Identify which cell holds the provided text, then report its [x, y] central coordinate. 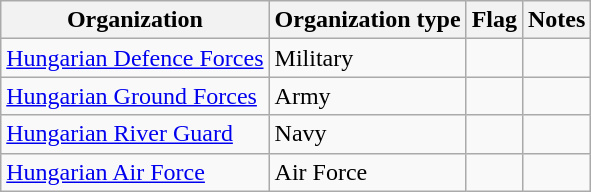
Organization [135, 20]
Flag [494, 20]
Organization type [368, 20]
Hungarian Defence Forces [135, 58]
Navy [368, 134]
Military [368, 58]
Hungarian Air Force [135, 172]
Notes [556, 20]
Air Force [368, 172]
Hungarian River Guard [135, 134]
Hungarian Ground Forces [135, 96]
Army [368, 96]
